Identify which cell holds the provided text, then report its [x, y] central coordinate. 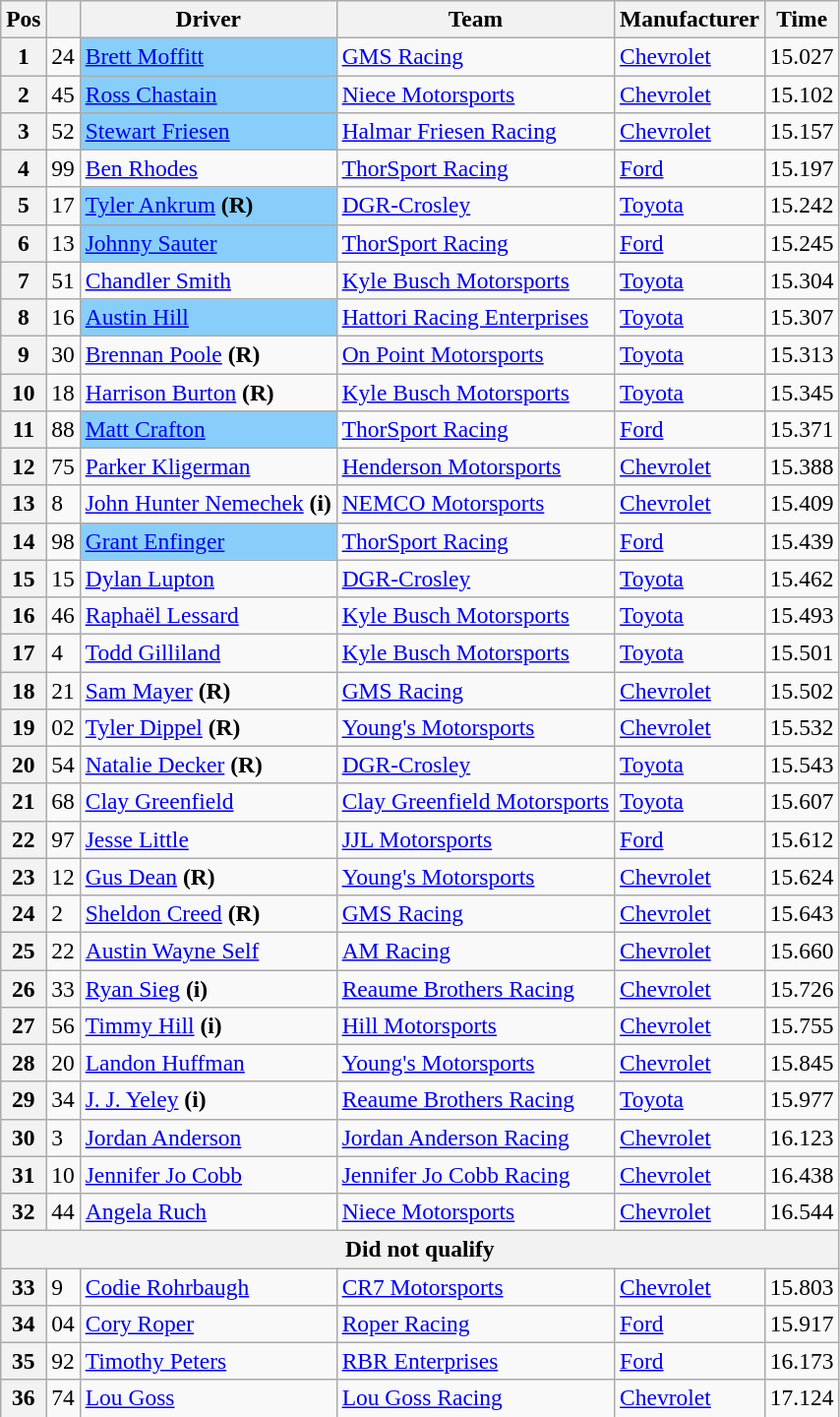
15.345 [802, 392]
99 [63, 168]
Ross Chastain [209, 93]
Clay Greenfield [209, 802]
15.607 [802, 802]
Sheldon Creed (R) [209, 913]
1 [24, 56]
Jennifer Jo Cobb Racing [475, 1175]
Timmy Hill (i) [209, 1025]
92 [63, 1361]
Stewart Friesen [209, 131]
Parker Kligerman [209, 466]
15.304 [802, 280]
97 [63, 839]
16.123 [802, 1138]
74 [63, 1398]
Chandler Smith [209, 280]
15.462 [802, 579]
Gus Dean (R) [209, 877]
98 [63, 541]
Codie Rohrbaugh [209, 1286]
15.502 [802, 690]
15.532 [802, 727]
75 [63, 466]
Harrison Burton (R) [209, 392]
54 [63, 765]
Hill Motorsports [475, 1025]
Brennan Poole (R) [209, 354]
5 [24, 206]
Cory Roper [209, 1324]
15.027 [802, 56]
Sam Mayer (R) [209, 690]
Roper Racing [475, 1324]
15.977 [802, 1100]
Driver [209, 19]
Matt Crafton [209, 429]
15.388 [802, 466]
Tyler Dippel (R) [209, 727]
7 [24, 280]
Jordan Anderson Racing [475, 1138]
On Point Motorsports [475, 354]
Landon Huffman [209, 1063]
02 [63, 727]
15.313 [802, 354]
Lou Goss Racing [475, 1398]
31 [24, 1175]
15.624 [802, 877]
15.755 [802, 1025]
15.157 [802, 131]
15.612 [802, 839]
51 [63, 280]
15.643 [802, 913]
Angela Ruch [209, 1211]
Austin Hill [209, 317]
15.245 [802, 243]
Jesse Little [209, 839]
45 [63, 93]
JJL Motorsports [475, 839]
Raphaël Lessard [209, 615]
Did not qualify [420, 1249]
Austin Wayne Self [209, 951]
John Hunter Nemechek (i) [209, 504]
15.371 [802, 429]
Tyler Ankrum (R) [209, 206]
15.242 [802, 206]
Halmar Friesen Racing [475, 131]
Dylan Lupton [209, 579]
Jordan Anderson [209, 1138]
15.803 [802, 1286]
Pos [24, 19]
Henderson Motorsports [475, 466]
J. J. Yeley (i) [209, 1100]
25 [24, 951]
32 [24, 1211]
16.173 [802, 1361]
27 [24, 1025]
NEMCO Motorsports [475, 504]
68 [63, 802]
15.501 [802, 652]
04 [63, 1324]
Manufacturer [690, 19]
29 [24, 1100]
Timothy Peters [209, 1361]
35 [24, 1361]
Brett Moffitt [209, 56]
19 [24, 727]
16.438 [802, 1175]
Todd Gilliland [209, 652]
14 [24, 541]
46 [63, 615]
17.124 [802, 1398]
Team [475, 19]
15.726 [802, 988]
Ben Rhodes [209, 168]
15.543 [802, 765]
6 [24, 243]
16.544 [802, 1211]
44 [63, 1211]
Natalie Decker (R) [209, 765]
15.439 [802, 541]
28 [24, 1063]
23 [24, 877]
Hattori Racing Enterprises [475, 317]
15.102 [802, 93]
15.307 [802, 317]
52 [63, 131]
Lou Goss [209, 1398]
88 [63, 429]
Time [802, 19]
Clay Greenfield Motorsports [475, 802]
15.493 [802, 615]
15.660 [802, 951]
11 [24, 429]
26 [24, 988]
15.197 [802, 168]
36 [24, 1398]
15.409 [802, 504]
Ryan Sieg (i) [209, 988]
15.917 [802, 1324]
RBR Enterprises [475, 1361]
15.845 [802, 1063]
AM Racing [475, 951]
56 [63, 1025]
CR7 Motorsports [475, 1286]
Grant Enfinger [209, 541]
Johnny Sauter [209, 243]
Jennifer Jo Cobb [209, 1175]
